Detect which cell encompasses the target text, then output its (x, y) center coordinate. 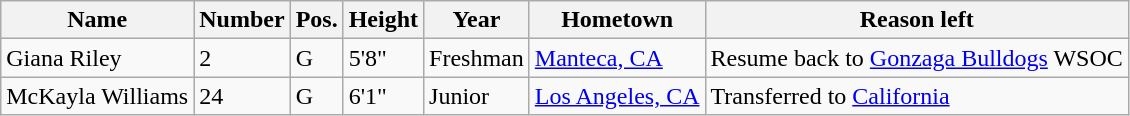
Number (242, 20)
5'8" (383, 58)
Manteca, CA (617, 58)
McKayla Williams (98, 96)
Giana Riley (98, 58)
Height (383, 20)
6'1" (383, 96)
24 (242, 96)
Transferred to California (916, 96)
Resume back to Gonzaga Bulldogs WSOC (916, 58)
Junior (477, 96)
Name (98, 20)
Reason left (916, 20)
Pos. (316, 20)
Hometown (617, 20)
Freshman (477, 58)
Los Angeles, CA (617, 96)
Year (477, 20)
2 (242, 58)
